Find where the given text appears and provide that cell's center as [X, Y] coordinate. 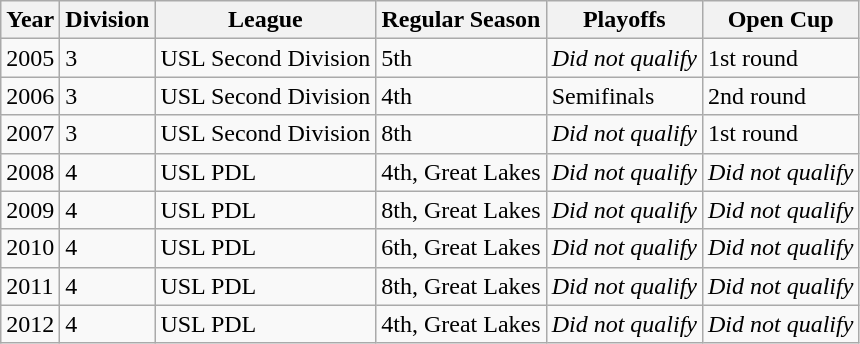
6th, Great Lakes [461, 248]
2011 [30, 286]
2008 [30, 172]
Division [108, 20]
2009 [30, 210]
2006 [30, 96]
Playoffs [624, 20]
2007 [30, 134]
Regular Season [461, 20]
League [266, 20]
2nd round [780, 96]
8th [461, 134]
2012 [30, 324]
4th [461, 96]
Open Cup [780, 20]
Semifinals [624, 96]
5th [461, 58]
2010 [30, 248]
Year [30, 20]
2005 [30, 58]
